Scan for the cell matching the given text and deliver its (x, y) coordinate at center. 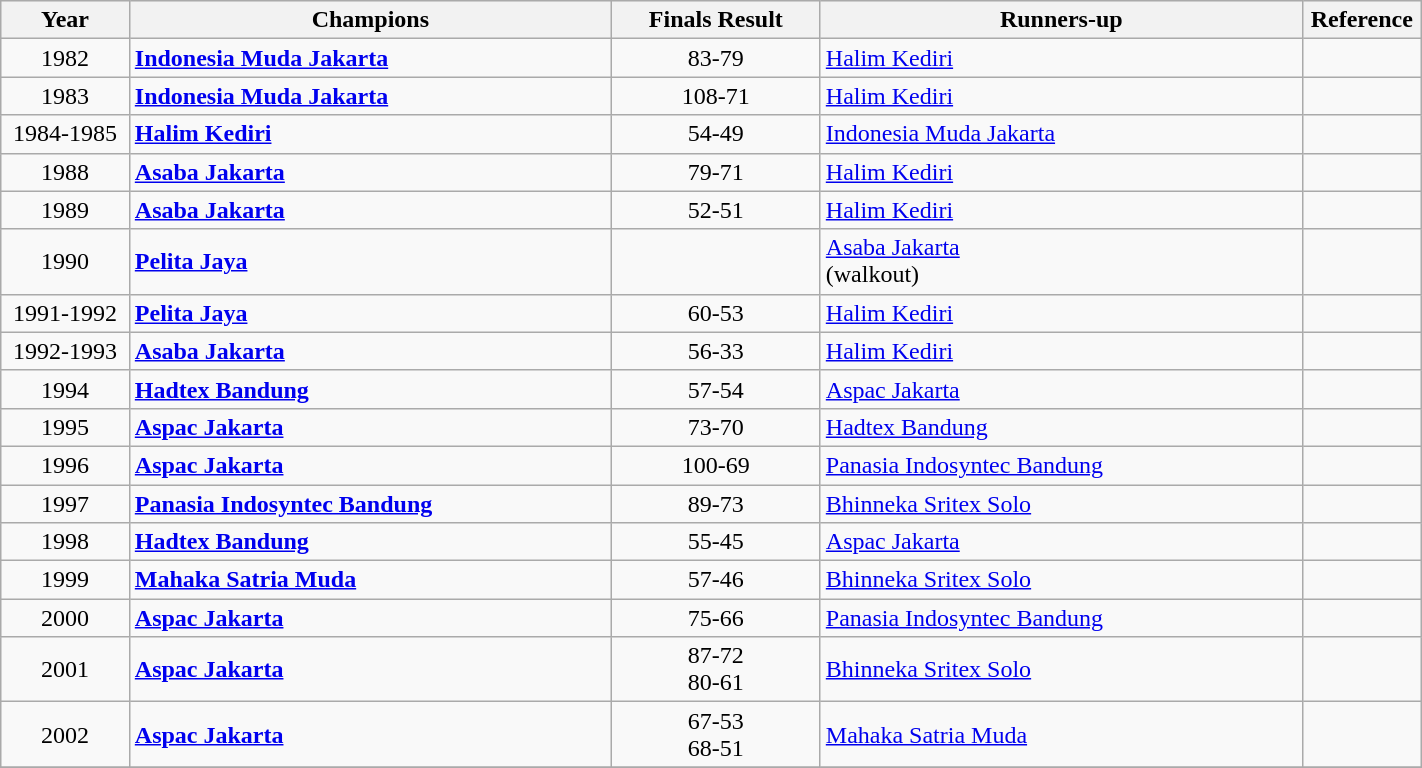
56-33 (716, 351)
1991-1992 (66, 313)
Finals Result (716, 20)
87-7280-61 (716, 670)
79-71 (716, 172)
52-51 (716, 210)
1999 (66, 580)
83-79 (716, 58)
54-49 (716, 134)
2002 (66, 734)
2000 (66, 618)
1992-1993 (66, 351)
100-69 (716, 465)
108-71 (716, 96)
1990 (66, 262)
75-66 (716, 618)
Year (66, 20)
1998 (66, 542)
Asaba Jakarta(walkout) (1061, 262)
1982 (66, 58)
1996 (66, 465)
1989 (66, 210)
89-73 (716, 503)
1997 (66, 503)
57-54 (716, 389)
57-46 (716, 580)
73-70 (716, 427)
1988 (66, 172)
1983 (66, 96)
Champions (370, 20)
55-45 (716, 542)
Runners-up (1061, 20)
2001 (66, 670)
1984-1985 (66, 134)
1994 (66, 389)
1995 (66, 427)
67-5368-51 (716, 734)
60-53 (716, 313)
Reference (1362, 20)
